Return (X, Y) of the center of cell containing provided text 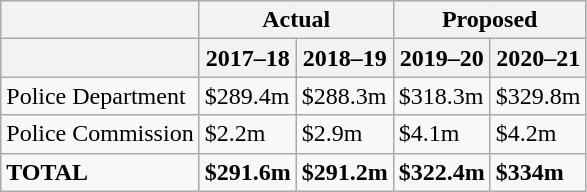
2018–19 (344, 58)
$4.2m (538, 134)
$334m (538, 172)
$289.4m (248, 96)
TOTAL (100, 172)
Proposed (490, 20)
2020–21 (538, 58)
Actual (296, 20)
Police Commission (100, 134)
$2.9m (344, 134)
2019–20 (442, 58)
2017–18 (248, 58)
$318.3m (442, 96)
$288.3m (344, 96)
$2.2m (248, 134)
$4.1m (442, 134)
$322.4m (442, 172)
$291.2m (344, 172)
$329.8m (538, 96)
Police Department (100, 96)
$291.6m (248, 172)
